Capture the cell that displays the provided text and extract its (x, y) central coordinate. 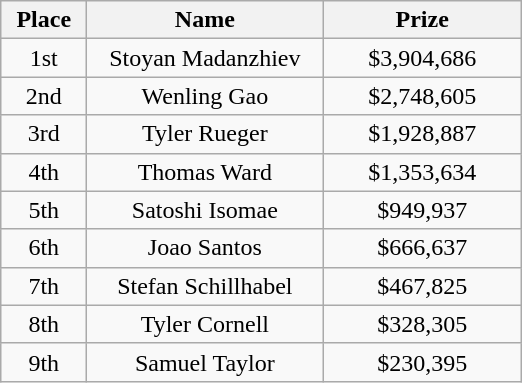
$328,305 (422, 324)
Stefan Schillhabel (205, 286)
Place (44, 20)
2nd (44, 96)
Joao Santos (205, 248)
$467,825 (422, 286)
Stoyan Madanzhiev (205, 58)
5th (44, 210)
$949,937 (422, 210)
Thomas Ward (205, 172)
$666,637 (422, 248)
1st (44, 58)
$3,904,686 (422, 58)
9th (44, 362)
Wenling Gao (205, 96)
4th (44, 172)
8th (44, 324)
Name (205, 20)
Tyler Cornell (205, 324)
6th (44, 248)
Prize (422, 20)
Satoshi Isomae (205, 210)
$230,395 (422, 362)
$1,928,887 (422, 134)
Tyler Rueger (205, 134)
7th (44, 286)
$1,353,634 (422, 172)
$2,748,605 (422, 96)
3rd (44, 134)
Samuel Taylor (205, 362)
